Pinpoint the cell where the given text exists, returning its (x, y) midpoint coordinate. 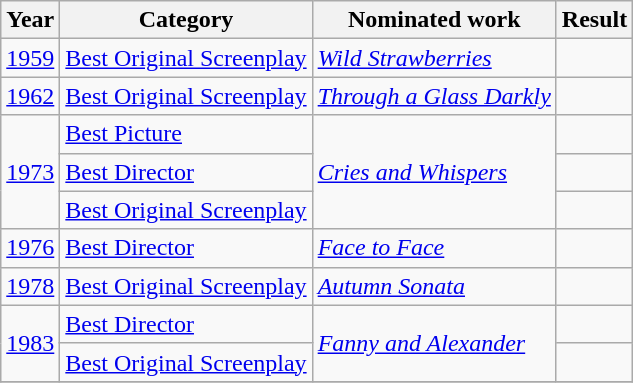
Face to Face (434, 248)
Autumn Sonata (434, 286)
Wild Strawberries (434, 58)
1983 (30, 343)
1962 (30, 96)
Result (594, 20)
Category (186, 20)
Through a Glass Darkly (434, 96)
1973 (30, 172)
1959 (30, 58)
1976 (30, 248)
1978 (30, 286)
Nominated work (434, 20)
Fanny and Alexander (434, 343)
Cries and Whispers (434, 172)
Year (30, 20)
Best Picture (186, 134)
